Determine the [x, y] coordinate at the center of the cell enclosing the given text.  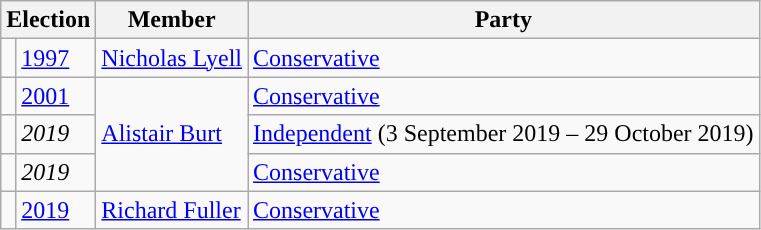
2001 [56, 96]
1997 [56, 58]
Nicholas Lyell [172, 58]
Member [172, 20]
Party [504, 20]
Richard Fuller [172, 210]
Alistair Burt [172, 134]
Election [48, 20]
Independent (3 September 2019 – 29 October 2019) [504, 134]
